Capture the cell that displays the provided text and extract its [x, y] central coordinate. 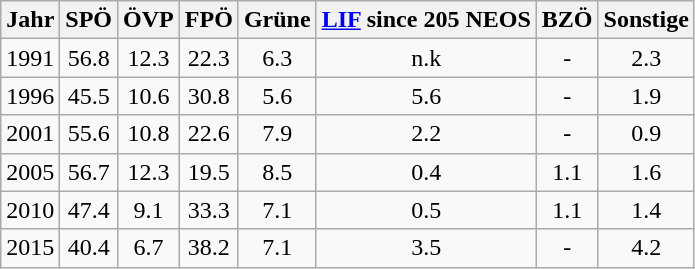
22.3 [208, 58]
1.4 [646, 210]
19.5 [208, 172]
0.5 [426, 210]
2010 [30, 210]
55.6 [89, 134]
2015 [30, 248]
ÖVP [149, 20]
n.k [426, 58]
47.4 [89, 210]
2001 [30, 134]
4.2 [646, 248]
6.7 [149, 248]
1.9 [646, 96]
Sonstige [646, 20]
3.5 [426, 248]
10.8 [149, 134]
Grüne [277, 20]
SPÖ [89, 20]
0.4 [426, 172]
2005 [30, 172]
33.3 [208, 210]
45.5 [89, 96]
6.3 [277, 58]
22.6 [208, 134]
56.7 [89, 172]
8.5 [277, 172]
LIF since 205 NEOS [426, 20]
9.1 [149, 210]
1991 [30, 58]
FPÖ [208, 20]
1.6 [646, 172]
1996 [30, 96]
56.8 [89, 58]
7.9 [277, 134]
30.8 [208, 96]
Jahr [30, 20]
BZÖ [567, 20]
2.2 [426, 134]
0.9 [646, 134]
38.2 [208, 248]
40.4 [89, 248]
10.6 [149, 96]
2.3 [646, 58]
